From the cell containing the given text, extract its center point as [x, y] coordinate. 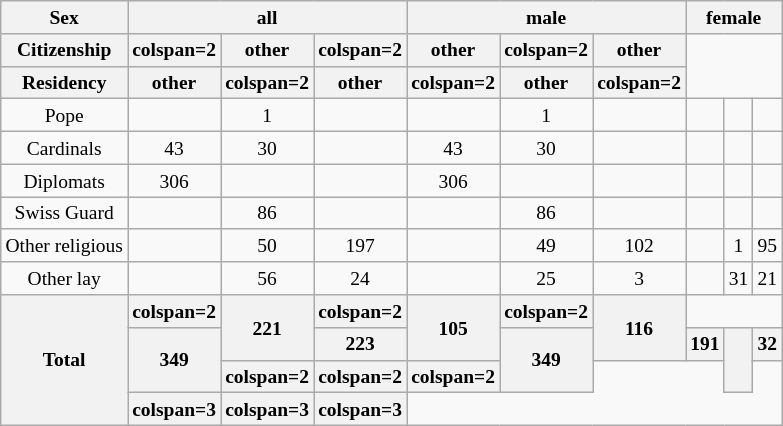
3 [640, 278]
31 [738, 278]
105 [454, 328]
95 [768, 246]
Residency [64, 82]
Swiss Guard [64, 214]
Other religious [64, 246]
Citizenship [64, 50]
116 [640, 328]
Cardinals [64, 148]
25 [546, 278]
221 [268, 328]
Diplomats [64, 180]
50 [268, 246]
24 [360, 278]
197 [360, 246]
223 [360, 344]
female [734, 18]
191 [706, 344]
21 [768, 278]
all [268, 18]
Total [64, 360]
male [546, 18]
Other lay [64, 278]
56 [268, 278]
32 [768, 344]
Pope [64, 116]
102 [640, 246]
Sex [64, 18]
49 [546, 246]
